Return the (x, y) coordinate for the center point of the cell that contains the specified text.  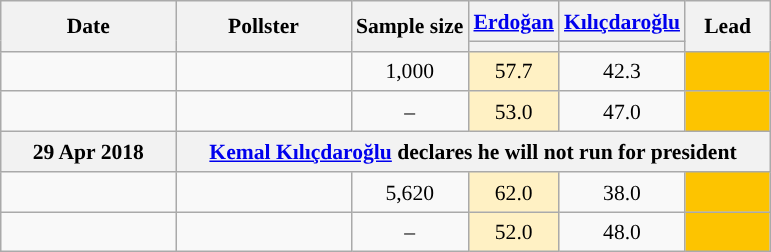
47.0 (622, 112)
Sample size (410, 26)
48.0 (622, 232)
Erdoğan (514, 21)
57.7 (514, 71)
52.0 (514, 232)
Date (88, 26)
38.0 (622, 192)
62.0 (514, 192)
53.0 (514, 112)
1,000 (410, 71)
42.3 (622, 71)
Pollster (264, 26)
Kemal Kılıçdaroğlu declares he will not run for president (473, 152)
Kılıçdaroğlu (622, 21)
5,620 (410, 192)
Lead (728, 26)
29 Apr 2018 (88, 152)
